Identify which cell holds the provided text, then report its (X, Y) central coordinate. 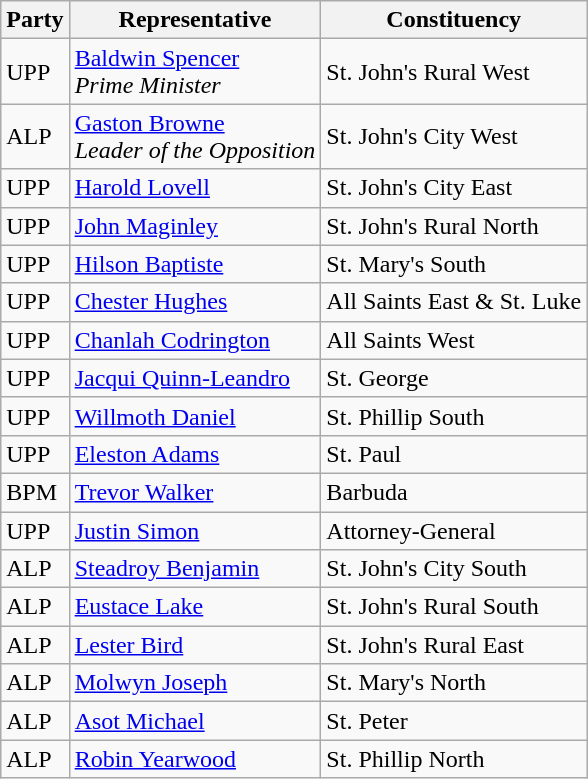
Harold Lovell (195, 188)
Party (35, 20)
Eleston Adams (195, 454)
St. Phillip South (454, 416)
Steadroy Benjamin (195, 569)
St. George (454, 378)
Molwyn Joseph (195, 683)
Jacqui Quinn-Leandro (195, 378)
Willmoth Daniel (195, 416)
Barbuda (454, 492)
Chanlah Codrington (195, 340)
Asot Michael (195, 721)
St. Phillip North (454, 759)
Justin Simon (195, 531)
Representative (195, 20)
St. Mary's North (454, 683)
St. John's City West (454, 136)
St. John's Rural South (454, 607)
St. John's City South (454, 569)
Hilson Baptiste (195, 264)
St. John's City East (454, 188)
All Saints East & St. Luke (454, 302)
St. Mary's South (454, 264)
St. Peter (454, 721)
St. John's Rural North (454, 226)
Eustace Lake (195, 607)
Lester Bird (195, 645)
St. John's Rural West (454, 72)
Trevor Walker (195, 492)
St. Paul (454, 454)
Robin Yearwood (195, 759)
St. John's Rural East (454, 645)
Baldwin SpencerPrime Minister (195, 72)
Gaston BrowneLeader of the Opposition (195, 136)
Chester Hughes (195, 302)
Attorney-General (454, 531)
All Saints West (454, 340)
BPM (35, 492)
John Maginley (195, 226)
Constituency (454, 20)
